Return the [X, Y] coordinate for the center point of the cell that contains the specified text.  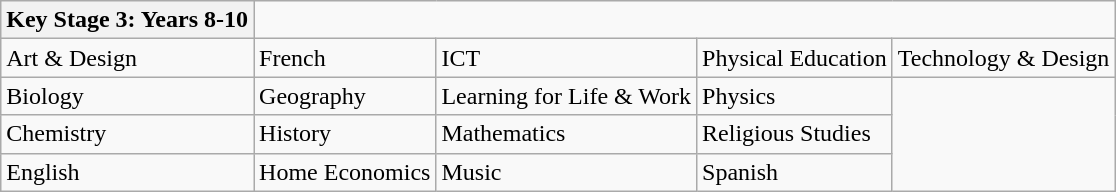
Learning for Life & Work [566, 96]
Technology & Design [1004, 58]
French [345, 58]
Physics [795, 96]
Physical Education [795, 58]
ICT [566, 58]
English [128, 172]
History [345, 134]
Biology [128, 96]
Geography [345, 96]
Art & Design [128, 58]
Home Economics [345, 172]
Music [566, 172]
Religious Studies [795, 134]
Spanish [795, 172]
Key Stage 3: Years 8-10 [128, 20]
Chemistry [128, 134]
Mathematics [566, 134]
